Scan for the cell matching the given text and deliver its [x, y] coordinate at center. 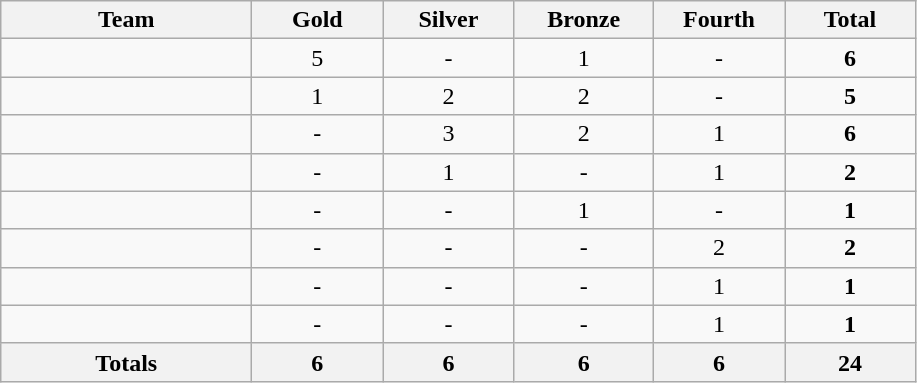
Totals [126, 362]
Fourth [718, 20]
3 [448, 134]
Total [850, 20]
Bronze [584, 20]
Team [126, 20]
Gold [318, 20]
Silver [448, 20]
24 [850, 362]
